Scan for the cell matching the given text and deliver its (x, y) coordinate at center. 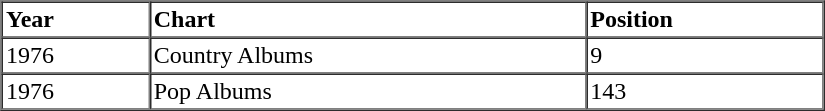
9 (705, 56)
Pop Albums (367, 92)
Year (76, 20)
Position (705, 20)
Country Albums (367, 56)
143 (705, 92)
Chart (367, 20)
